Output the (x, y) coordinate of the center of the cell containing the given text.  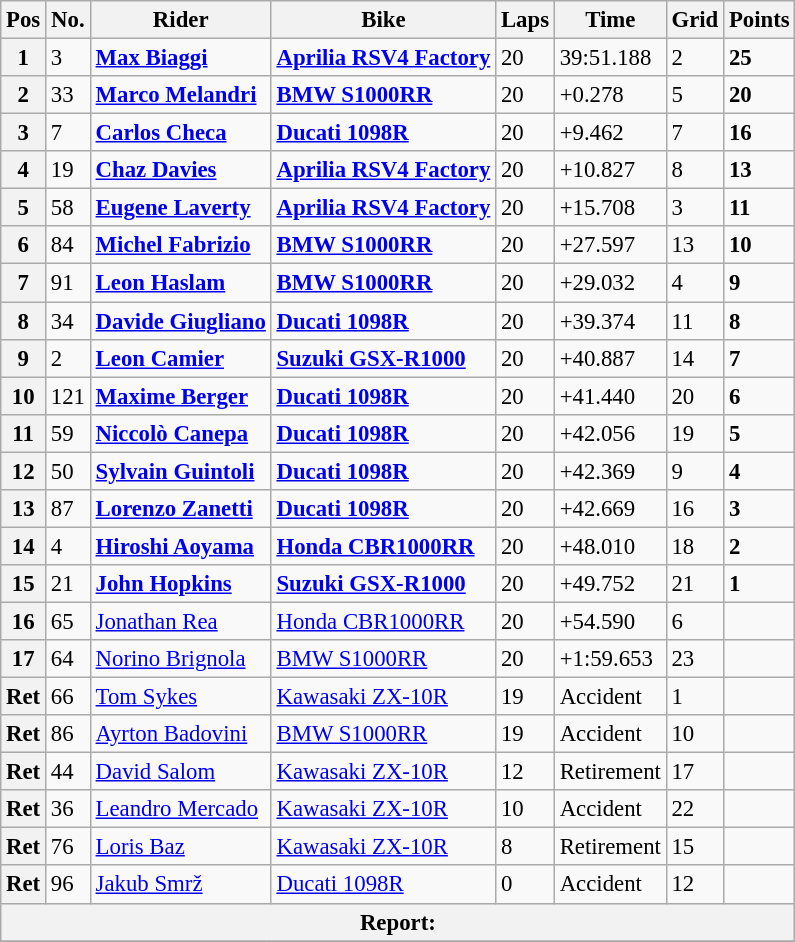
23 (694, 659)
Leandro Mercado (180, 809)
59 (68, 433)
+41.440 (610, 396)
+27.597 (610, 245)
18 (694, 546)
33 (68, 95)
+54.590 (610, 621)
66 (68, 697)
Grid (694, 20)
121 (68, 396)
34 (68, 321)
76 (68, 847)
Hiroshi Aoyama (180, 546)
Rider (180, 20)
Davide Giugliano (180, 321)
50 (68, 471)
Leon Camier (180, 358)
Loris Baz (180, 847)
Points (760, 20)
Marco Melandri (180, 95)
Pos (24, 20)
84 (68, 245)
David Salom (180, 772)
Michel Fabrizio (180, 245)
Lorenzo Zanetti (180, 509)
0 (526, 885)
+42.369 (610, 471)
Jonathan Rea (180, 621)
+42.669 (610, 509)
64 (68, 659)
No. (68, 20)
Leon Haslam (180, 283)
+1:59.653 (610, 659)
36 (68, 809)
Laps (526, 20)
39:51.188 (610, 58)
+10.827 (610, 170)
Maxime Berger (180, 396)
Chaz Davies (180, 170)
Norino Brignola (180, 659)
+39.374 (610, 321)
25 (760, 58)
Bike (383, 20)
Niccolò Canepa (180, 433)
58 (68, 208)
+42.056 (610, 433)
22 (694, 809)
+15.708 (610, 208)
Ayrton Badovini (180, 734)
Jakub Smrž (180, 885)
Report: (398, 922)
+40.887 (610, 358)
John Hopkins (180, 584)
Sylvain Guintoli (180, 471)
Eugene Laverty (180, 208)
+9.462 (610, 133)
96 (68, 885)
44 (68, 772)
Tom Sykes (180, 697)
+49.752 (610, 584)
65 (68, 621)
86 (68, 734)
+0.278 (610, 95)
Time (610, 20)
+48.010 (610, 546)
Max Biaggi (180, 58)
91 (68, 283)
+29.032 (610, 283)
87 (68, 509)
Carlos Checa (180, 133)
